Identify which cell holds the provided text, then report its [x, y] central coordinate. 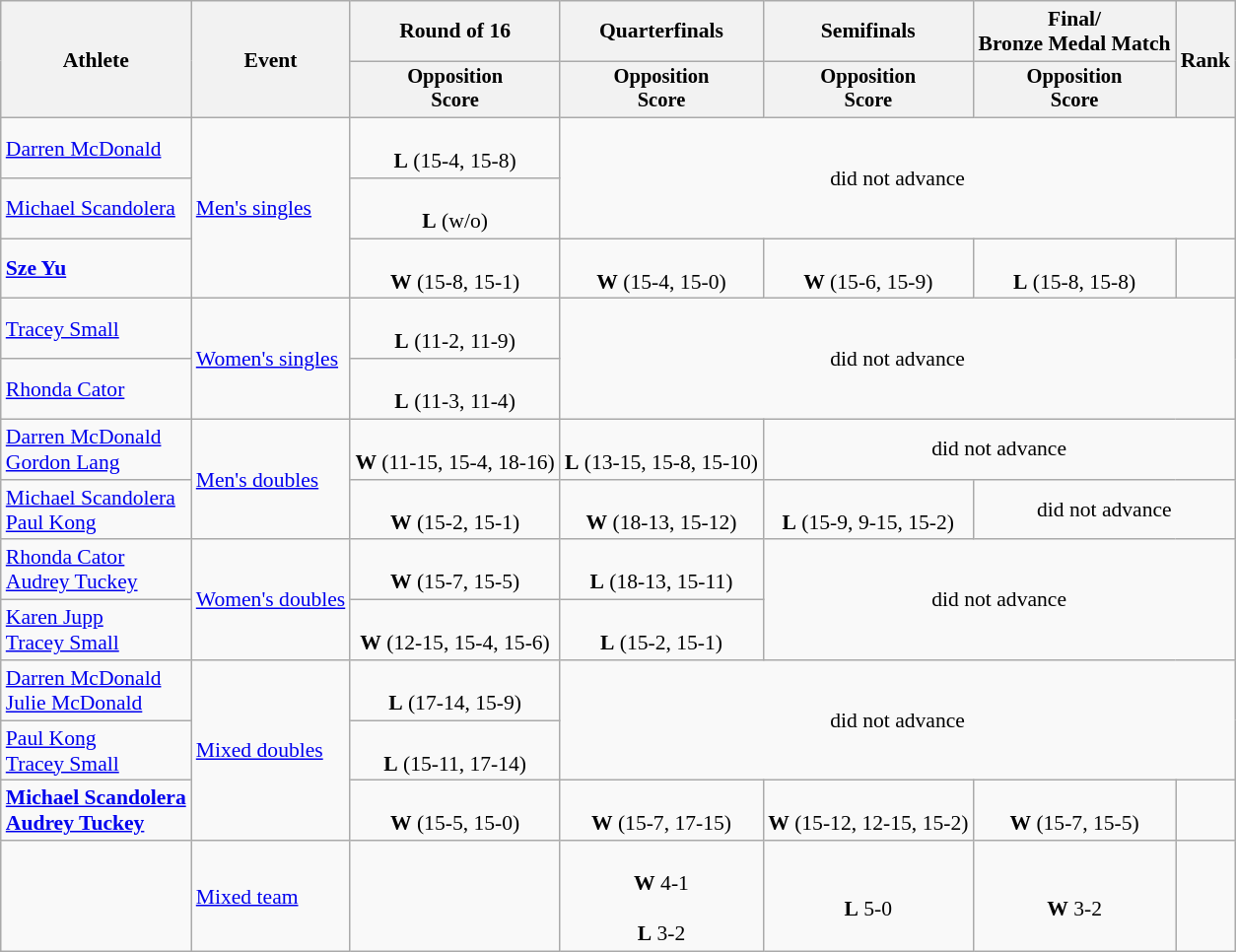
Men's singles [271, 209]
W (15-2, 15-1) [455, 510]
L 5-0 [867, 896]
Women's singles [271, 359]
L (17-14, 15-9) [455, 690]
Karen JuppTracey Small [97, 631]
W (15-12, 12-15, 15-2) [867, 810]
Tracey Small [97, 329]
Event [271, 59]
W (12-15, 15-4, 15-6) [455, 631]
L (15-9, 9-15, 15-2) [867, 510]
W (15-5, 15-0) [455, 810]
Darren McDonald [97, 148]
L (15-2, 15-1) [661, 631]
Men's doubles [271, 480]
L (18-13, 15-11) [661, 570]
Darren McDonaldGordon Lang [97, 449]
W (15-7, 17-15) [661, 810]
L (13-15, 15-8, 15-10) [661, 449]
W (15-6, 15-9) [867, 268]
W (15-8, 15-1) [455, 268]
Michael ScandoleraAudrey Tuckey [97, 810]
Michael ScandoleraPaul Kong [97, 510]
L (15-11, 17-14) [455, 751]
Women's doubles [271, 600]
W (15-4, 15-0) [661, 268]
L (11-2, 11-9) [455, 329]
W (18-13, 15-12) [661, 510]
Mixed team [271, 896]
W 3-2 [1074, 896]
W (11-15, 15-4, 18-16) [455, 449]
Darren McDonaldJulie McDonald [97, 690]
L (15-4, 15-8) [455, 148]
Final/Bronze Medal Match [1074, 32]
Paul KongTracey Small [97, 751]
Michael Scandolera [97, 209]
Round of 16 [455, 32]
L (15-8, 15-8) [1074, 268]
W 4-1L 3-2 [661, 896]
Athlete [97, 59]
Quarterfinals [661, 32]
Rhonda CatorAudrey Tuckey [97, 570]
Sze Yu [97, 268]
Mixed doubles [271, 751]
L (w/o) [455, 209]
Semifinals [867, 32]
Rhonda Cator [97, 388]
L (11-3, 11-4) [455, 388]
Rank [1206, 59]
